Locate the cell with the specified text and output its (X, Y) center coordinate. 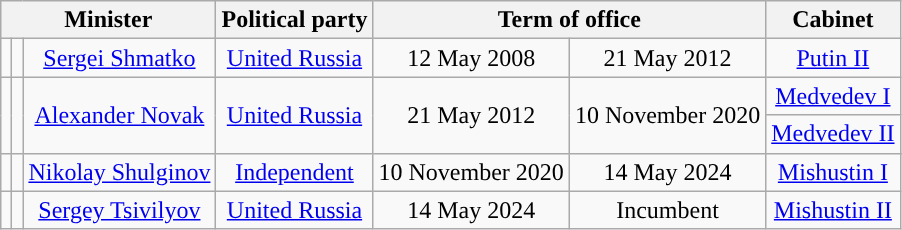
Term of office (570, 20)
12 May 2008 (471, 58)
Incumbent (667, 210)
Sergey Tsivilyov (120, 210)
Putin II (833, 58)
Medvedev I (833, 96)
Nikolay Shulginov (120, 172)
Political party (294, 20)
Sergei Shmatko (120, 58)
Alexander Novak (120, 115)
Independent (294, 172)
Medvedev II (833, 134)
Mishustin II (833, 210)
Cabinet (833, 20)
Minister (108, 20)
Mishustin I (833, 172)
